Extract the [X, Y] coordinate from the center of the cell holding the provided text.  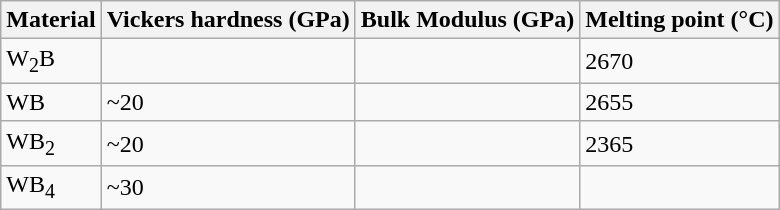
WB4 [51, 188]
WB2 [51, 143]
2670 [680, 61]
W2B [51, 61]
Bulk Modulus (GPa) [467, 20]
WB [51, 102]
Melting point (°C) [680, 20]
2655 [680, 102]
2365 [680, 143]
Vickers hardness (GPa) [228, 20]
Material [51, 20]
~30 [228, 188]
